Locate the cell with the specified text and output its [x, y] center coordinate. 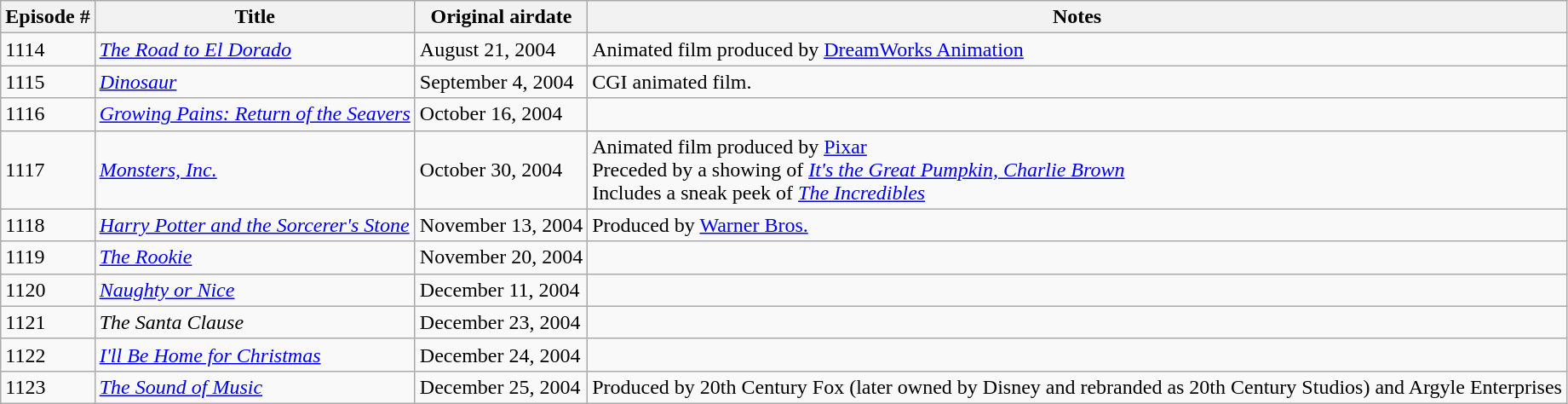
Produced by 20th Century Fox (later owned by Disney and rebranded as 20th Century Studios) and Argyle Enterprises [1077, 387]
1118 [48, 225]
1122 [48, 355]
1120 [48, 290]
The Santa Clause [255, 322]
Original airdate [501, 17]
Produced by Warner Bros. [1077, 225]
September 4, 2004 [501, 82]
1119 [48, 257]
Growing Pains: Return of the Seavers [255, 114]
1116 [48, 114]
1117 [48, 170]
Harry Potter and the Sorcerer's Stone [255, 225]
October 30, 2004 [501, 170]
December 24, 2004 [501, 355]
November 20, 2004 [501, 257]
The Road to El Dorado [255, 49]
December 25, 2004 [501, 387]
Notes [1077, 17]
Monsters, Inc. [255, 170]
Episode # [48, 17]
Animated film produced by PixarPreceded by a showing of It's the Great Pumpkin, Charlie BrownIncludes a sneak peek of The Incredibles [1077, 170]
1115 [48, 82]
I'll Be Home for Christmas [255, 355]
November 13, 2004 [501, 225]
October 16, 2004 [501, 114]
1123 [48, 387]
August 21, 2004 [501, 49]
Naughty or Nice [255, 290]
December 23, 2004 [501, 322]
The Sound of Music [255, 387]
December 11, 2004 [501, 290]
The Rookie [255, 257]
Dinosaur [255, 82]
CGI animated film. [1077, 82]
1121 [48, 322]
Animated film produced by DreamWorks Animation [1077, 49]
1114 [48, 49]
Title [255, 17]
